Scan for the cell matching the given text and deliver its [x, y] coordinate at center. 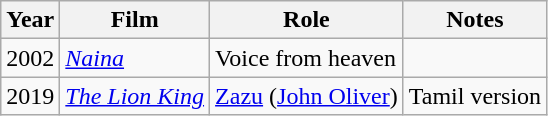
Naina [135, 58]
Zazu (John Oliver) [307, 96]
2019 [30, 96]
Tamil version [474, 96]
Voice from heaven [307, 58]
Role [307, 20]
The Lion King [135, 96]
Notes [474, 20]
Year [30, 20]
2002 [30, 58]
Film [135, 20]
